For the text-containing cell, return its midpoint in (x, y) coordinate format. 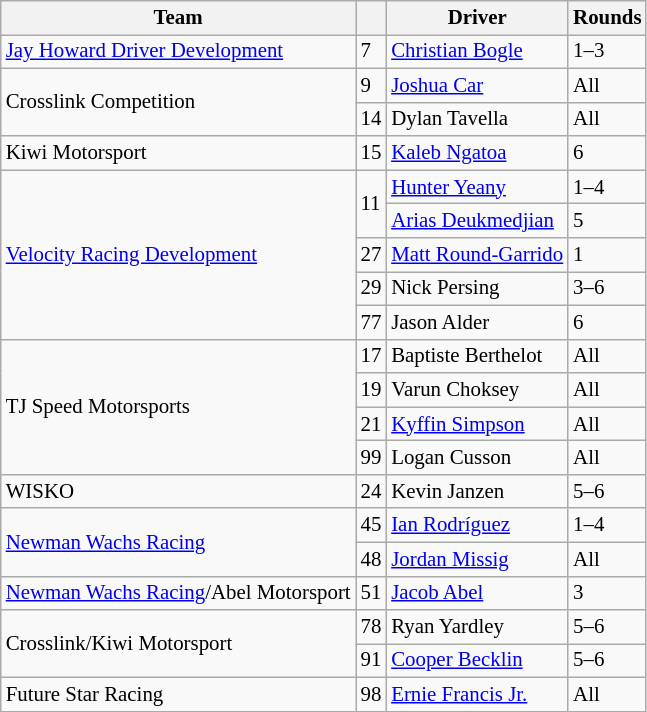
Dylan Tavella (477, 119)
Rounds (607, 18)
Kevin Janzen (477, 491)
Arias Deukmedjian (477, 221)
99 (372, 458)
21 (372, 424)
91 (372, 661)
11 (372, 204)
Christian Bogle (477, 51)
Varun Choksey (477, 390)
24 (372, 491)
7 (372, 51)
14 (372, 119)
Baptiste Berthelot (477, 356)
98 (372, 695)
27 (372, 255)
15 (372, 153)
1–3 (607, 51)
Team (178, 18)
3–6 (607, 288)
Crosslink/Kiwi Motorsport (178, 644)
Logan Cusson (477, 458)
Jacob Abel (477, 593)
Hunter Yeany (477, 187)
Cooper Becklin (477, 661)
48 (372, 559)
77 (372, 322)
3 (607, 593)
9 (372, 85)
Kiwi Motorsport (178, 153)
Kyffin Simpson (477, 424)
19 (372, 390)
5 (607, 221)
Jay Howard Driver Development (178, 51)
Ian Rodríguez (477, 525)
29 (372, 288)
Kaleb Ngatoa (477, 153)
Joshua Car (477, 85)
45 (372, 525)
TJ Speed Motorsports (178, 406)
Jordan Missig (477, 559)
Future Star Racing (178, 695)
Velocity Racing Development (178, 254)
WISKO (178, 491)
Newman Wachs Racing (178, 542)
Ryan Yardley (477, 627)
1 (607, 255)
51 (372, 593)
Driver (477, 18)
Crosslink Competition (178, 102)
Matt Round-Garrido (477, 255)
Ernie Francis Jr. (477, 695)
Newman Wachs Racing/Abel Motorsport (178, 593)
Jason Alder (477, 322)
78 (372, 627)
17 (372, 356)
Nick Persing (477, 288)
